Locate the cell with the specified text and output its (x, y) center coordinate. 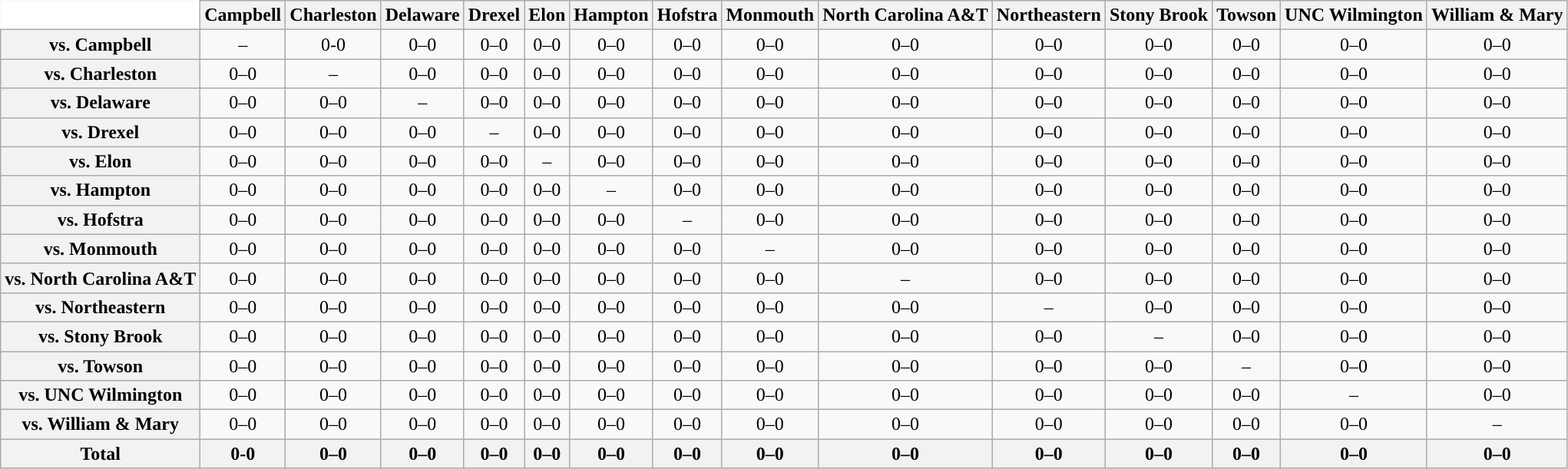
Total (101, 454)
Charleston (333, 15)
Elon (547, 15)
vs. Northeastern (101, 307)
vs. Drexel (101, 132)
North Carolina A&T (906, 15)
Northeastern (1049, 15)
Delaware (422, 15)
vs. Hampton (101, 190)
vs. North Carolina A&T (101, 278)
vs. Charleston (101, 74)
Hofstra (687, 15)
Stony Brook (1158, 15)
vs. Monmouth (101, 249)
Hampton (611, 15)
William & Mary (1497, 15)
Campbell (243, 15)
vs. Campbell (101, 45)
Drexel (495, 15)
UNC Wilmington (1355, 15)
vs. Hofstra (101, 220)
vs. Delaware (101, 103)
vs. UNC Wilmington (101, 395)
vs. Stony Brook (101, 336)
Towson (1247, 15)
vs. Elon (101, 161)
Monmouth (770, 15)
vs. Towson (101, 366)
vs. William & Mary (101, 424)
